Search for the cell housing the specified text and yield its [X, Y] center coordinate. 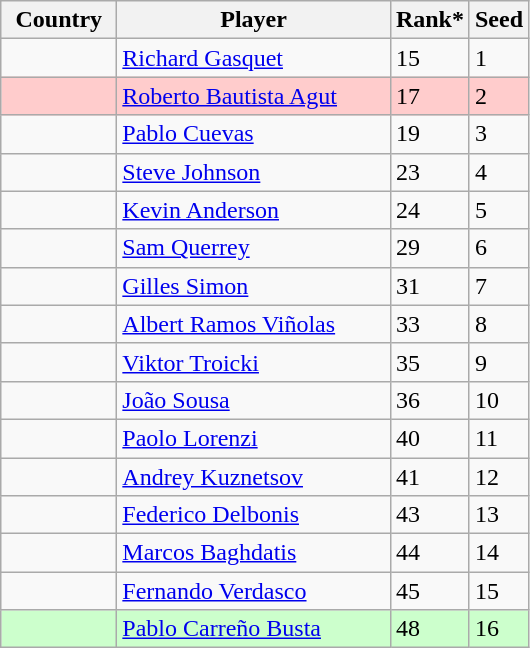
11 [498, 438]
3 [498, 134]
2 [498, 96]
Country [59, 20]
Roberto Bautista Agut [254, 96]
14 [498, 553]
Fernando Verdasco [254, 591]
1 [498, 58]
7 [498, 286]
Pablo Cuevas [254, 134]
41 [430, 477]
44 [430, 553]
29 [430, 248]
43 [430, 515]
6 [498, 248]
45 [430, 591]
23 [430, 172]
13 [498, 515]
16 [498, 629]
Sam Querrey [254, 248]
17 [430, 96]
Steve Johnson [254, 172]
Albert Ramos Viñolas [254, 324]
19 [430, 134]
Marcos Baghdatis [254, 553]
48 [430, 629]
Viktor Troicki [254, 362]
Andrey Kuznetsov [254, 477]
10 [498, 400]
33 [430, 324]
Gilles Simon [254, 286]
Player [254, 20]
8 [498, 324]
36 [430, 400]
Federico Delbonis [254, 515]
João Sousa [254, 400]
31 [430, 286]
12 [498, 477]
Seed [498, 20]
35 [430, 362]
24 [430, 210]
Paolo Lorenzi [254, 438]
Richard Gasquet [254, 58]
40 [430, 438]
Pablo Carreño Busta [254, 629]
Kevin Anderson [254, 210]
4 [498, 172]
5 [498, 210]
Rank* [430, 20]
9 [498, 362]
